Determine the (x, y) coordinate at the center of the cell enclosing the given text.  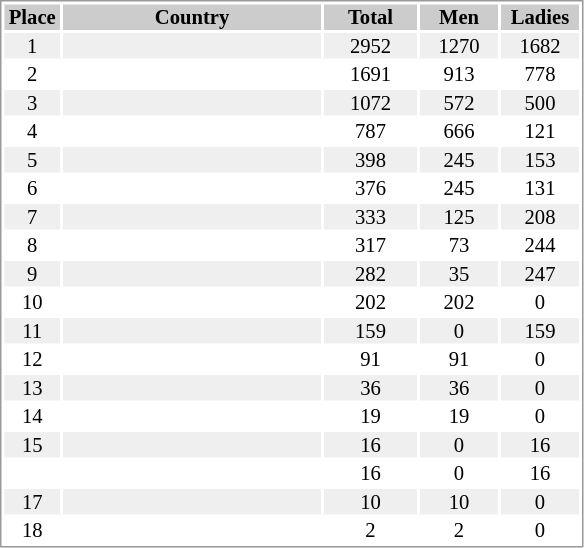
572 (459, 103)
Men (459, 17)
6 (32, 189)
208 (540, 217)
1 (32, 46)
2952 (370, 46)
778 (540, 75)
Total (370, 17)
1072 (370, 103)
244 (540, 245)
8 (32, 245)
666 (459, 131)
35 (459, 274)
Country (192, 17)
1691 (370, 75)
247 (540, 274)
787 (370, 131)
15 (32, 445)
7 (32, 217)
333 (370, 217)
5 (32, 160)
17 (32, 502)
317 (370, 245)
398 (370, 160)
121 (540, 131)
Place (32, 17)
11 (32, 331)
1682 (540, 46)
153 (540, 160)
125 (459, 217)
500 (540, 103)
4 (32, 131)
3 (32, 103)
1270 (459, 46)
376 (370, 189)
12 (32, 359)
13 (32, 388)
9 (32, 274)
18 (32, 531)
913 (459, 75)
131 (540, 189)
Ladies (540, 17)
14 (32, 417)
282 (370, 274)
73 (459, 245)
